Output the (x, y) coordinate of the center of the cell containing the given text.  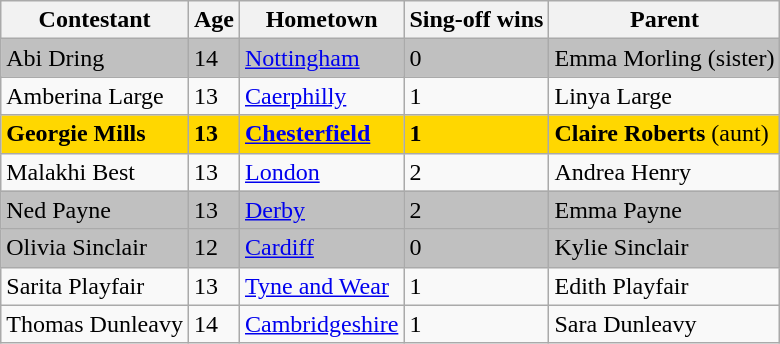
Caerphilly (321, 96)
Linya Large (664, 96)
Olivia Sinclair (95, 248)
Emma Payne (664, 210)
Malakhi Best (95, 172)
Georgie Mills (95, 134)
12 (214, 248)
Nottingham (321, 58)
Parent (664, 20)
Age (214, 20)
Cambridgeshire (321, 324)
Derby (321, 210)
Sara Dunleavy (664, 324)
Emma Morling (sister) (664, 58)
Chesterfield (321, 134)
Sarita Playfair (95, 286)
Abi Dring (95, 58)
Cardiff (321, 248)
Andrea Henry (664, 172)
Edith Playfair (664, 286)
Thomas Dunleavy (95, 324)
Contestant (95, 20)
Amberina Large (95, 96)
Ned Payne (95, 210)
Hometown (321, 20)
Claire Roberts (aunt) (664, 134)
London (321, 172)
Kylie Sinclair (664, 248)
Sing-off wins (476, 20)
Tyne and Wear (321, 286)
